Determine the (x, y) coordinate at the center of the cell enclosing the given text.  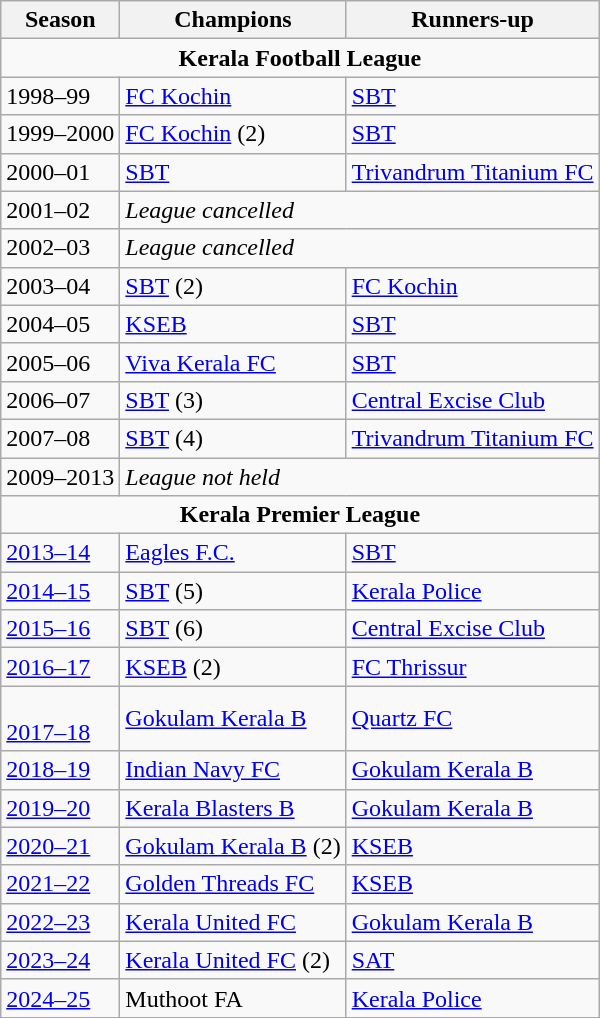
2004–05 (60, 324)
2023–24 (60, 960)
2013–14 (60, 553)
Season (60, 20)
2007–08 (60, 438)
Kerala Blasters B (233, 808)
2015–16 (60, 629)
2016–17 (60, 667)
Champions (233, 20)
Quartz FC (472, 718)
FC Thrissur (472, 667)
2000–01 (60, 172)
Indian Navy FC (233, 770)
Runners-up (472, 20)
2017–18 (60, 718)
SBT (2) (233, 286)
FC Kochin (2) (233, 134)
SAT (472, 960)
2014–15 (60, 591)
2006–07 (60, 400)
2021–22 (60, 884)
SBT (6) (233, 629)
SBT (5) (233, 591)
2009–2013 (60, 477)
2020–21 (60, 846)
1998–99 (60, 96)
Kerala Football League (300, 58)
SBT (3) (233, 400)
Kerala United FC (2) (233, 960)
Golden Threads FC (233, 884)
2024–25 (60, 998)
2018–19 (60, 770)
2003–04 (60, 286)
KSEB (2) (233, 667)
SBT (4) (233, 438)
Eagles F.C. (233, 553)
2002–03 (60, 248)
Muthoot FA (233, 998)
Viva Kerala FC (233, 362)
Kerala United FC (233, 922)
2005–06 (60, 362)
2022–23 (60, 922)
League not held (360, 477)
1999–2000 (60, 134)
Kerala Premier League (300, 515)
Gokulam Kerala B (2) (233, 846)
2001–02 (60, 210)
2019–20 (60, 808)
